Search for the cell housing the specified text and yield its [x, y] center coordinate. 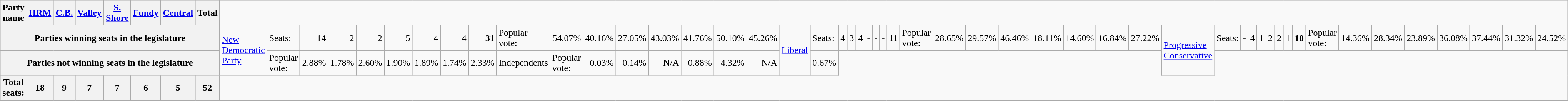
Independents [523, 63]
Progressive Conservative [1188, 50]
1.74% [455, 63]
1.78% [342, 63]
54.07% [567, 38]
16.84% [1112, 38]
2.60% [370, 63]
0.14% [632, 63]
Fundy [146, 13]
Valley [89, 13]
Party name [13, 13]
40.16% [599, 38]
10 [1299, 38]
1.89% [426, 63]
3 [851, 38]
2.88% [314, 63]
18 [40, 88]
46.46% [1015, 38]
50.10% [730, 38]
28.34% [1388, 38]
28.65% [949, 38]
14.60% [1080, 38]
S. Shore [117, 13]
9 [64, 88]
36.08% [1453, 38]
C.B. [64, 13]
29.57% [982, 38]
0.88% [698, 63]
0.67% [825, 63]
11 [893, 38]
Parties winning seats in the legislature [110, 38]
31 [482, 38]
New Democratic Party [243, 50]
31.32% [1519, 38]
24.52% [1551, 38]
27.05% [632, 38]
Central [178, 13]
43.03% [665, 38]
6 [146, 88]
0.03% [599, 63]
Total [208, 13]
14 [314, 38]
41.76% [698, 38]
Total seats: [13, 88]
18.11% [1047, 38]
37.44% [1486, 38]
4.32% [730, 63]
Liberal [795, 50]
27.22% [1145, 38]
45.26% [763, 38]
2.33% [482, 63]
HRM [40, 13]
Parties not winning seats in the legislature [110, 63]
1.90% [398, 63]
23.89% [1421, 38]
14.36% [1355, 38]
52 [208, 88]
